Search for the cell housing the specified text and yield its (X, Y) center coordinate. 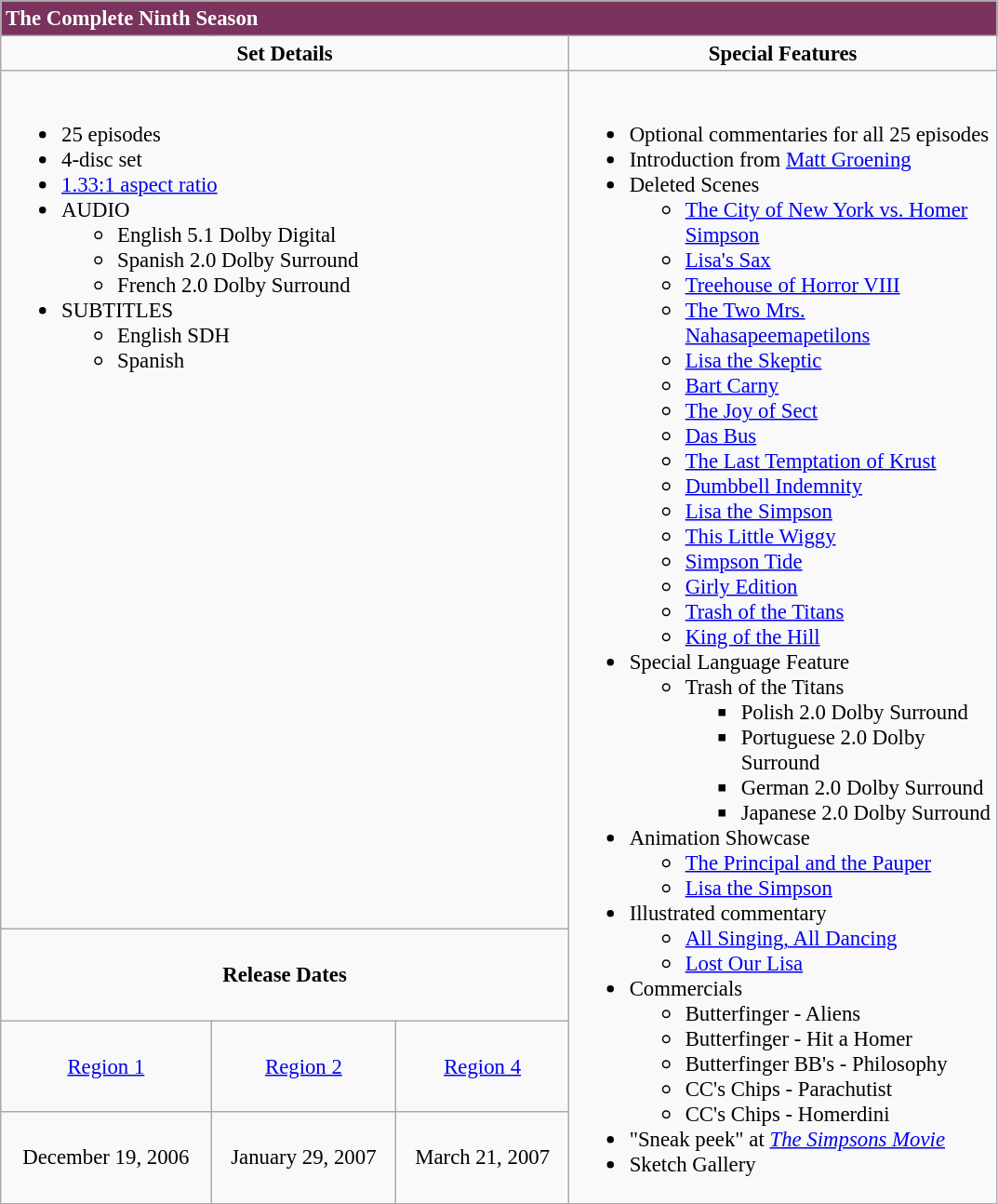
December 19, 2006 (106, 1157)
25 episodes4-disc set1.33:1 aspect ratioAUDIOEnglish 5.1 Dolby DigitalSpanish 2.0 Dolby SurroundFrench 2.0 Dolby SurroundSUBTITLESEnglish SDHSpanish (285, 501)
January 29, 2007 (303, 1157)
Special Features (783, 54)
Region 1 (106, 1066)
Release Dates (285, 975)
Region 2 (303, 1066)
March 21, 2007 (482, 1157)
Set Details (285, 54)
The Complete Ninth Season (499, 19)
Region 4 (482, 1066)
